Identify which cell holds the provided text, then report its (x, y) central coordinate. 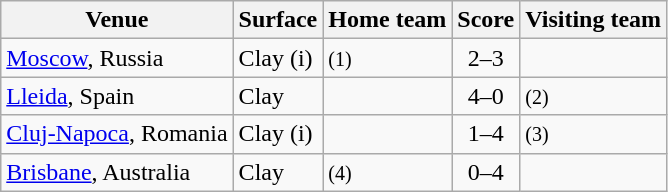
4–0 (486, 96)
Venue (117, 20)
(1) (388, 58)
0–4 (486, 172)
(2) (594, 96)
Surface (278, 20)
Visiting team (594, 20)
(4) (388, 172)
Brisbane, Australia (117, 172)
Cluj-Napoca, Romania (117, 134)
Moscow, Russia (117, 58)
Score (486, 20)
2–3 (486, 58)
1–4 (486, 134)
Home team (388, 20)
Lleida, Spain (117, 96)
(3) (594, 134)
